For the text-containing cell, return its midpoint in [X, Y] coordinate format. 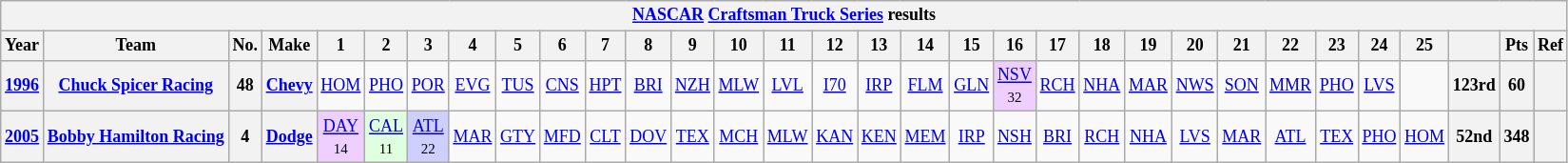
60 [1517, 86]
1996 [23, 86]
24 [1379, 46]
15 [972, 46]
TUS [518, 86]
FLM [925, 86]
52nd [1474, 137]
Chuck Spicer Racing [135, 86]
I70 [835, 86]
CLT [605, 137]
KAN [835, 137]
1 [340, 46]
No. [245, 46]
MEM [925, 137]
2 [386, 46]
HPT [605, 86]
CNS [562, 86]
5 [518, 46]
LVL [787, 86]
Team [135, 46]
EVG [473, 86]
2005 [23, 137]
3 [428, 46]
CAL11 [386, 137]
POR [428, 86]
GTY [518, 137]
14 [925, 46]
KEN [880, 137]
25 [1424, 46]
NSV32 [1016, 86]
ATL22 [428, 137]
123rd [1474, 86]
MFD [562, 137]
9 [692, 46]
19 [1149, 46]
MCH [738, 137]
Ref [1551, 46]
NZH [692, 86]
8 [648, 46]
SON [1242, 86]
16 [1016, 46]
NWS [1194, 86]
7 [605, 46]
Make [289, 46]
Dodge [289, 137]
20 [1194, 46]
48 [245, 86]
Pts [1517, 46]
GLN [972, 86]
Bobby Hamilton Racing [135, 137]
21 [1242, 46]
10 [738, 46]
23 [1337, 46]
11 [787, 46]
MMR [1291, 86]
Year [23, 46]
DOV [648, 137]
ATL [1291, 137]
22 [1291, 46]
18 [1102, 46]
Chevy [289, 86]
12 [835, 46]
17 [1057, 46]
DAY14 [340, 137]
13 [880, 46]
348 [1517, 137]
NSH [1016, 137]
6 [562, 46]
NASCAR Craftsman Truck Series results [784, 15]
